Return (x, y) of the center of cell containing provided text 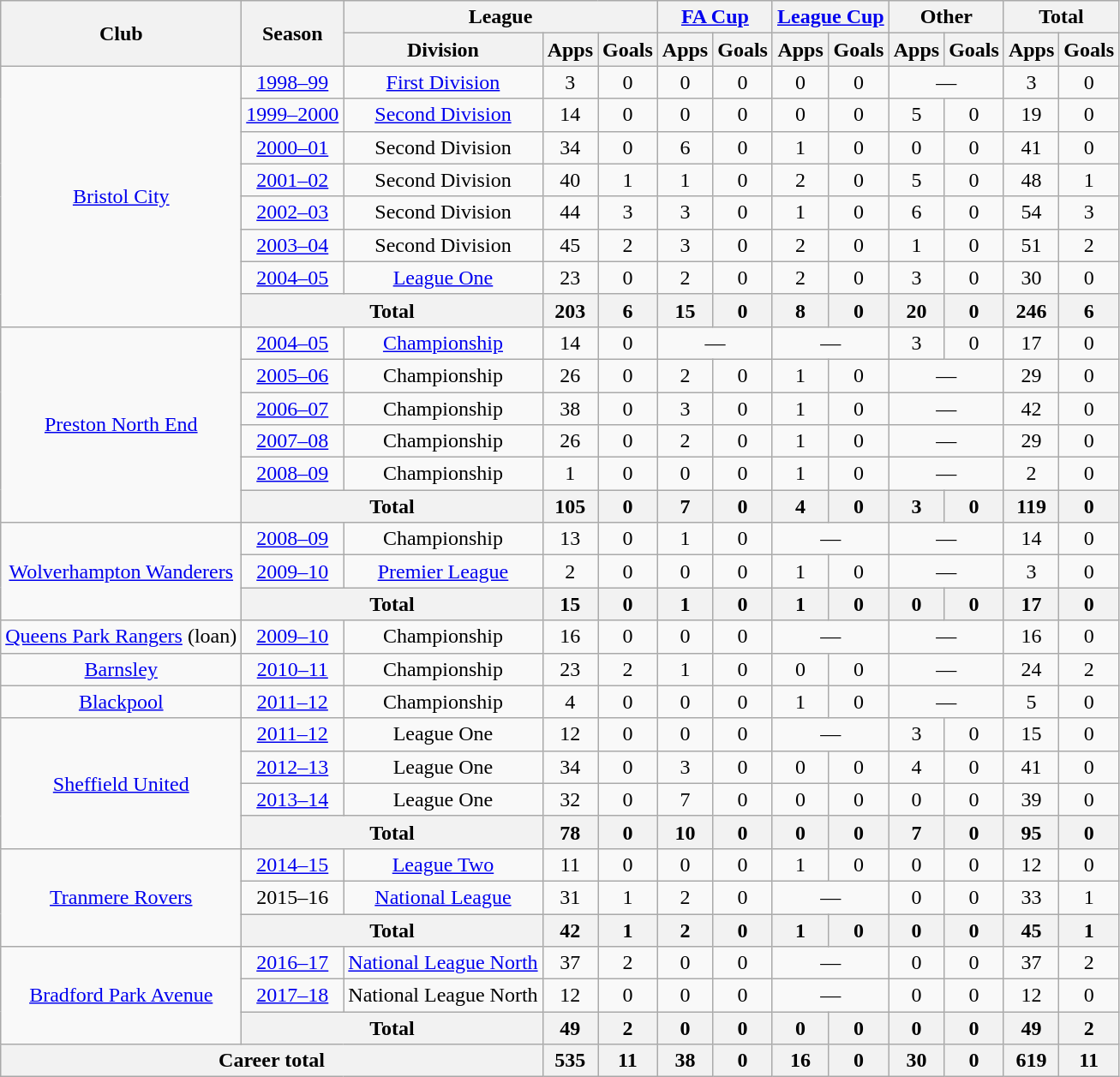
Bradford Park Avenue (122, 996)
Bristol City (122, 196)
78 (570, 832)
Wolverhampton Wanderers (122, 571)
League Two (443, 865)
League Cup (830, 17)
119 (1031, 506)
535 (570, 1061)
National League (443, 897)
Division (443, 50)
105 (570, 506)
Queens Park Rangers (loan) (122, 637)
19 (1031, 115)
31 (570, 897)
First Division (443, 82)
Barnsley (122, 669)
Other (946, 17)
246 (1031, 310)
95 (1031, 832)
Preston North End (122, 424)
Season (293, 33)
2001–02 (293, 180)
32 (570, 799)
8 (800, 310)
39 (1031, 799)
1998–99 (293, 82)
2015–16 (293, 897)
Premier League (443, 571)
2014–15 (293, 865)
2016–17 (293, 963)
2005–06 (293, 375)
40 (570, 180)
2017–18 (293, 996)
Career total (272, 1061)
203 (570, 310)
FA Cup (715, 17)
2007–08 (293, 441)
619 (1031, 1061)
League (500, 17)
Blackpool (122, 702)
2012–13 (293, 767)
48 (1031, 180)
2002–03 (293, 212)
2000–01 (293, 147)
13 (570, 539)
54 (1031, 212)
Tranmere Rovers (122, 897)
Sheffield United (122, 783)
2003–04 (293, 245)
2010–11 (293, 669)
Club (122, 33)
51 (1031, 245)
33 (1031, 897)
44 (570, 212)
2006–07 (293, 409)
24 (1031, 669)
1999–2000 (293, 115)
10 (685, 832)
2013–14 (293, 799)
20 (916, 310)
